Scan for the cell matching the given text and deliver its (X, Y) coordinate at center. 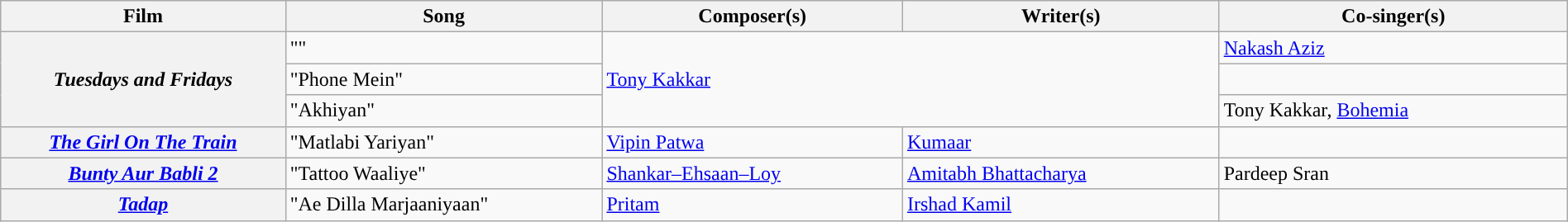
Irshad Kamil (1060, 205)
Amitabh Bhattacharya (1060, 173)
"" (443, 48)
Shankar–Ehsaan–Loy (753, 173)
Tuesdays and Fridays (143, 79)
Bunty Aur Babli 2 (143, 173)
Composer(s) (753, 17)
Kumaar (1060, 142)
Song (443, 17)
Tadap (143, 205)
"Akhiyan" (443, 111)
Pritam (753, 205)
"Phone Mein" (443, 79)
Film (143, 17)
"Matlabi Yariyan" (443, 142)
Tony Kakkar, Bohemia (1393, 111)
Tony Kakkar (911, 79)
Nakash Aziz (1393, 48)
"Tattoo Waaliye" (443, 173)
Co-singer(s) (1393, 17)
The Girl On The Train (143, 142)
Pardeep Sran (1393, 173)
"Ae Dilla Marjaaniyaan" (443, 205)
Vipin Patwa (753, 142)
Writer(s) (1060, 17)
